Capture the cell that displays the provided text and extract its [X, Y] central coordinate. 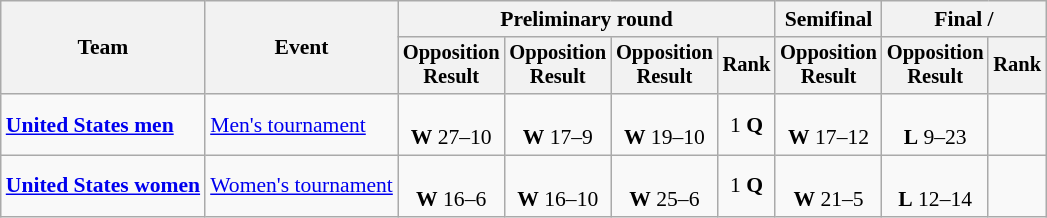
W 16–6 [452, 186]
Event [302, 48]
United States women [103, 186]
W 27–10 [452, 124]
W 17–12 [828, 124]
Final / [964, 19]
Semifinal [828, 19]
W 21–5 [828, 186]
Preliminary round [586, 19]
L 12–14 [936, 186]
L 9–23 [936, 124]
Team [103, 48]
Men's tournament [302, 124]
W 16–10 [558, 186]
United States men [103, 124]
Women's tournament [302, 186]
W 25–6 [664, 186]
W 19–10 [664, 124]
W 17–9 [558, 124]
